From the cell containing the given text, extract its center point as (x, y) coordinate. 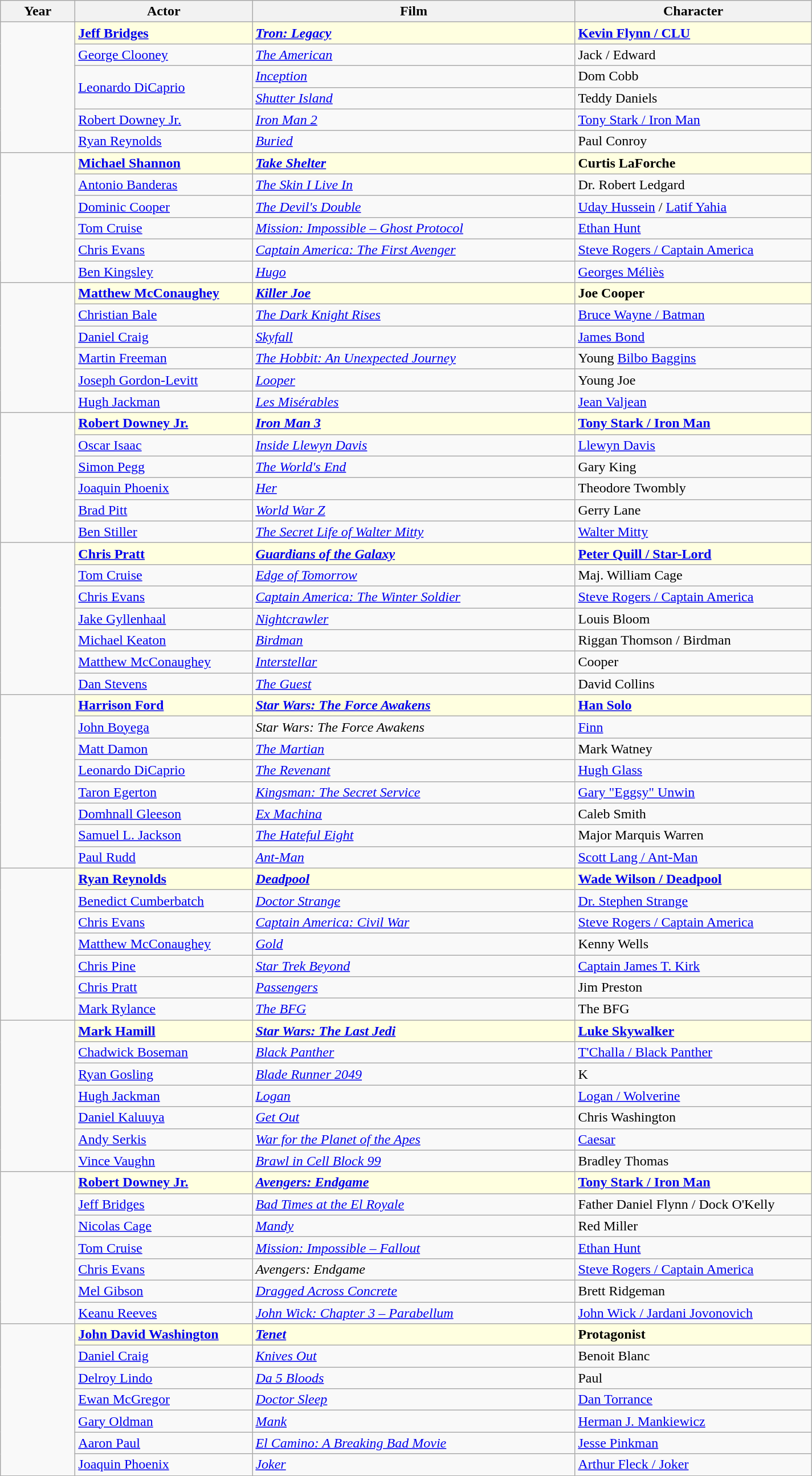
Actor (164, 11)
Brett Ridgeman (693, 1291)
Mank (414, 1421)
Hugh Glass (693, 770)
Joe Cooper (693, 293)
Finn (693, 727)
Gary Oldman (164, 1421)
James Bond (693, 337)
Cooper (693, 662)
Her (414, 488)
Birdman (414, 641)
Aaron Paul (164, 1443)
Inception (414, 76)
Chadwick Boseman (164, 1053)
Dan Stevens (164, 684)
Benedict Cumberbatch (164, 900)
Chris Washington (693, 1118)
Ben Kingsley (164, 272)
Dragged Across Concrete (414, 1291)
Doctor Sleep (414, 1400)
John Wick / Jardani Jovonovich (693, 1312)
Tenet (414, 1335)
Daniel Kaluuya (164, 1118)
Star Wars: The Last Jedi (414, 1031)
Tron: Legacy (414, 33)
Theodore Twombly (693, 488)
Dominic Cooper (164, 206)
Michael Shannon (164, 163)
World War Z (414, 510)
Keanu Reeves (164, 1312)
Kevin Flynn / CLU (693, 33)
Gerry Lane (693, 510)
Caleb Smith (693, 814)
Doctor Strange (414, 900)
Mission: Impossible – Fallout (414, 1247)
Delroy Lindo (164, 1378)
The Martian (414, 749)
Maj. William Cage (693, 575)
Antonio Banderas (164, 185)
Kenny Wells (693, 944)
Killer Joe (414, 293)
David Collins (693, 684)
Jean Valjean (693, 402)
Ryan Gosling (164, 1074)
Vince Vaughn (164, 1161)
Uday Hussein / Latif Yahia (693, 206)
Riggan Thomson / Birdman (693, 641)
Iron Man 2 (414, 120)
Joseph Gordon-Levitt (164, 380)
Bad Times at the El Royale (414, 1204)
Blade Runner 2049 (414, 1074)
Da 5 Bloods (414, 1378)
Dom Cobb (693, 76)
Paul (693, 1378)
Scott Lang / Ant-Man (693, 857)
The Guest (414, 684)
Llewyn Davis (693, 445)
Ewan McGregor (164, 1400)
Ben Stiller (164, 532)
Simon Pegg (164, 467)
Inside Llewyn Davis (414, 445)
Get Out (414, 1118)
Looper (414, 380)
Mark Hamill (164, 1031)
Kingsman: The Secret Service (414, 792)
Year (38, 11)
Captain America: The Winter Soldier (414, 597)
Herman J. Mankiewicz (693, 1421)
Ant-Man (414, 857)
Guardians of the Galaxy (414, 553)
Buried (414, 141)
Christian Bale (164, 315)
Peter Quill / Star-Lord (693, 553)
Taron Egerton (164, 792)
Red Miller (693, 1226)
George Clooney (164, 55)
Star Trek Beyond (414, 966)
Ex Machina (414, 814)
Take Shelter (414, 163)
Louis Bloom (693, 618)
Han Solo (693, 706)
Interstellar (414, 662)
Captain America: Civil War (414, 922)
The Secret Life of Walter Mitty (414, 532)
Father Daniel Flynn / Dock O'Kelly (693, 1204)
Harrison Ford (164, 706)
Gold (414, 944)
Character (693, 11)
Jesse Pinkman (693, 1443)
Captain James T. Kirk (693, 966)
John David Washington (164, 1335)
Dan Torrance (693, 1400)
Hugo (414, 272)
Teddy Daniels (693, 98)
Gary King (693, 467)
The American (414, 55)
Matt Damon (164, 749)
Dr. Stephen Strange (693, 900)
Georges Méliès (693, 272)
Logan (414, 1096)
Walter Mitty (693, 532)
Young Bilbo Baggins (693, 358)
War for the Planet of the Apes (414, 1139)
The Hobbit: An Unexpected Journey (414, 358)
Black Panther (414, 1053)
Andy Serkis (164, 1139)
T'Challa / Black Panther (693, 1053)
Michael Keaton (164, 641)
John Wick: Chapter 3 – Parabellum (414, 1312)
Shutter Island (414, 98)
Caesar (693, 1139)
Arthur Fleck / Joker (693, 1465)
Joker (414, 1465)
Samuel L. Jackson (164, 835)
Brad Pitt (164, 510)
Paul Rudd (164, 857)
Les Misérables (414, 402)
The World's End (414, 467)
Captain America: The First Avenger (414, 250)
The Devil's Double (414, 206)
Oscar Isaac (164, 445)
Mark Rylance (164, 1009)
Domhnall Gleeson (164, 814)
Film (414, 11)
Young Joe (693, 380)
Luke Skywalker (693, 1031)
Paul Conroy (693, 141)
Logan / Wolverine (693, 1096)
Gary "Eggsy" Unwin (693, 792)
Brawl in Cell Block 99 (414, 1161)
Mission: Impossible – Ghost Protocol (414, 228)
Dr. Robert Ledgard (693, 185)
Martin Freeman (164, 358)
Protagonist (693, 1335)
Knives Out (414, 1356)
Wade Wilson / Deadpool (693, 879)
Mandy (414, 1226)
Bruce Wayne / Batman (693, 315)
Major Marquis Warren (693, 835)
The Dark Knight Rises (414, 315)
Iron Man 3 (414, 423)
Passengers (414, 988)
Bradley Thomas (693, 1161)
Skyfall (414, 337)
John Boyega (164, 727)
K (693, 1074)
Jack / Edward (693, 55)
Nicolas Cage (164, 1226)
The Skin I Live In (414, 185)
Chris Pine (164, 966)
Jake Gyllenhaal (164, 618)
Curtis LaForche (693, 163)
El Camino: A Breaking Bad Movie (414, 1443)
The Revenant (414, 770)
Benoit Blanc (693, 1356)
Deadpool (414, 879)
Mel Gibson (164, 1291)
Edge of Tomorrow (414, 575)
Mark Watney (693, 749)
Jim Preston (693, 988)
Nightcrawler (414, 618)
The Hateful Eight (414, 835)
